Find where the given text appears and provide that cell's center as (X, Y) coordinate. 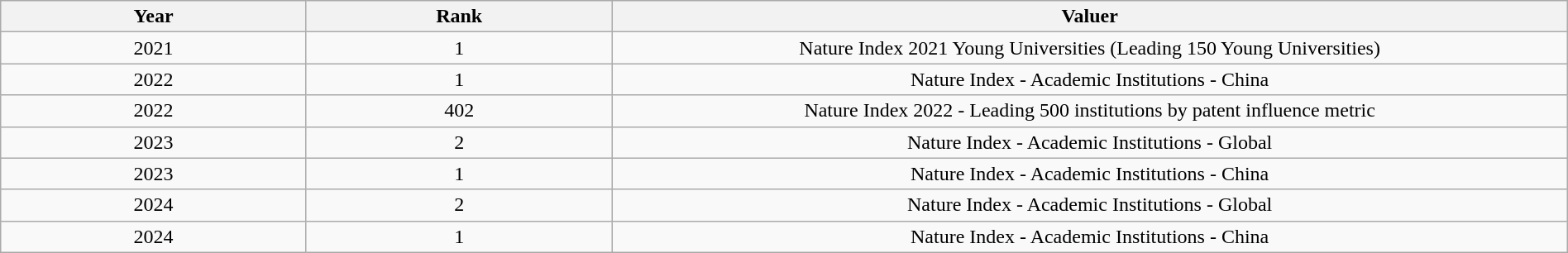
Nature Index 2022 - Leading 500 institutions by patent influence metric (1090, 111)
402 (459, 111)
Rank (459, 17)
Year (154, 17)
Nature Index 2021 Young Universities (Leading 150 Young Universities) (1090, 48)
2021 (154, 48)
Valuer (1090, 17)
